Search for the cell housing the specified text and yield its (X, Y) center coordinate. 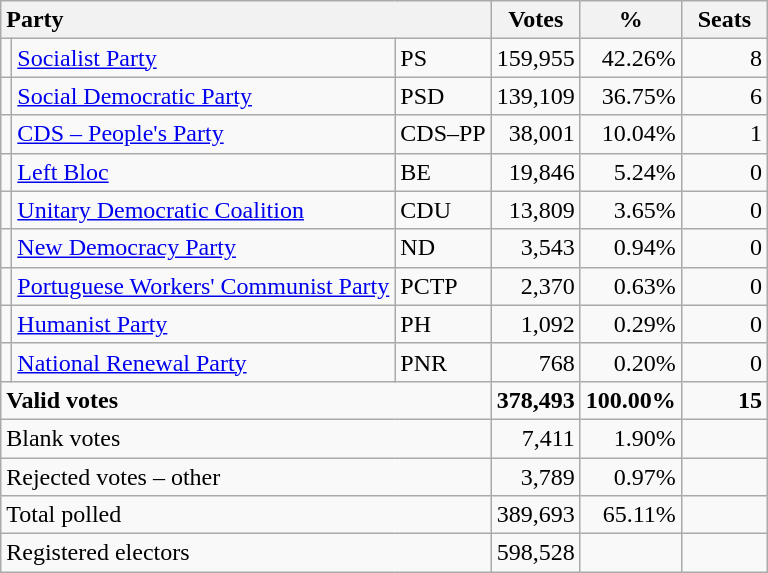
3.65% (630, 210)
100.00% (630, 400)
0.20% (630, 362)
New Democracy Party (204, 248)
3,543 (536, 248)
Seats (724, 20)
CDU (443, 210)
Rejected votes – other (246, 477)
2,370 (536, 286)
389,693 (536, 515)
PNR (443, 362)
42.26% (630, 58)
% (630, 20)
Votes (536, 20)
378,493 (536, 400)
BE (443, 172)
PH (443, 324)
PCTP (443, 286)
Socialist Party (204, 58)
598,528 (536, 553)
Humanist Party (204, 324)
ND (443, 248)
Party (246, 20)
CDS–PP (443, 134)
0.29% (630, 324)
CDS – People's Party (204, 134)
15 (724, 400)
65.11% (630, 515)
0.63% (630, 286)
6 (724, 96)
5.24% (630, 172)
Valid votes (246, 400)
Left Bloc (204, 172)
0.94% (630, 248)
Social Democratic Party (204, 96)
1,092 (536, 324)
PS (443, 58)
1.90% (630, 438)
1 (724, 134)
139,109 (536, 96)
38,001 (536, 134)
768 (536, 362)
3,789 (536, 477)
Unitary Democratic Coalition (204, 210)
0.97% (630, 477)
PSD (443, 96)
7,411 (536, 438)
36.75% (630, 96)
8 (724, 58)
159,955 (536, 58)
Total polled (246, 515)
Portuguese Workers' Communist Party (204, 286)
10.04% (630, 134)
13,809 (536, 210)
19,846 (536, 172)
Registered electors (246, 553)
National Renewal Party (204, 362)
Blank votes (246, 438)
